Search for the cell housing the specified text and yield its (X, Y) center coordinate. 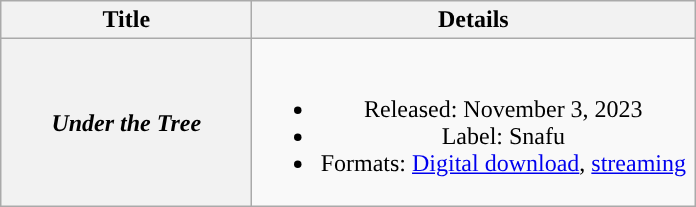
Details (474, 20)
Under the Tree (126, 122)
Released: November 3, 2023Label: SnafuFormats: Digital download, streaming (474, 122)
Title (126, 20)
